Extract the [x, y] coordinate from the center of the cell holding the provided text.  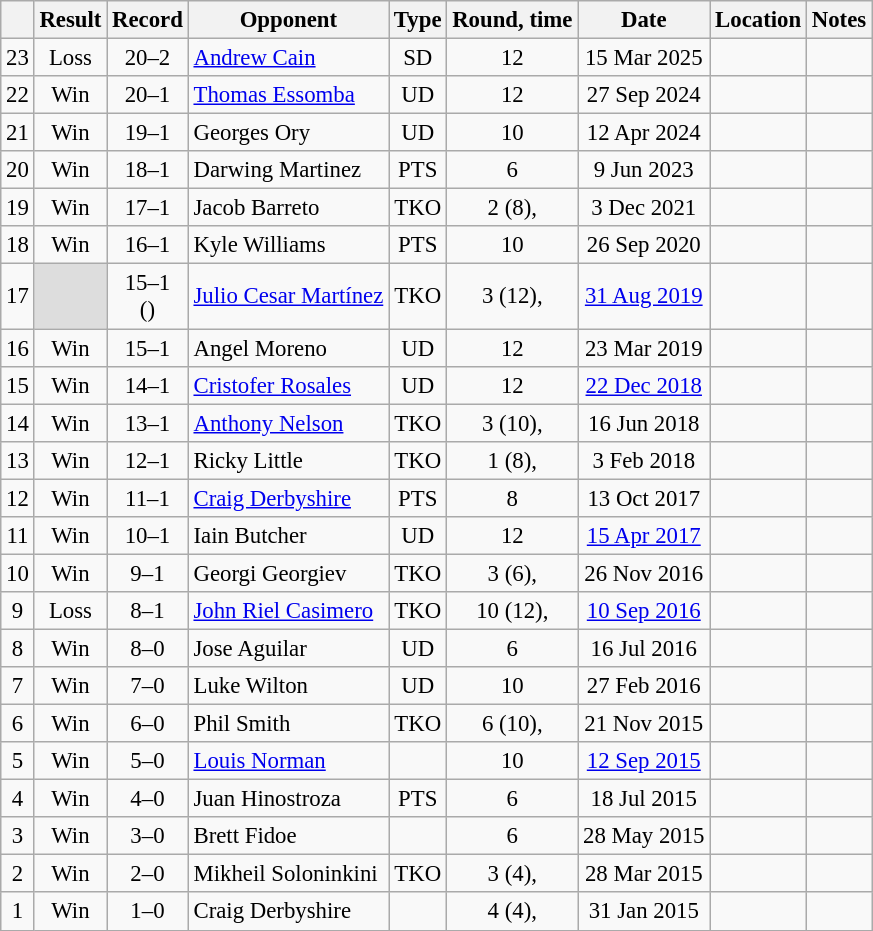
Georges Ory [288, 133]
12 Apr 2024 [644, 133]
Kyle Williams [288, 245]
Iain Butcher [288, 536]
15–1 [148, 348]
1 (8), [512, 460]
12–1 [148, 460]
9–1 [148, 573]
Ricky Little [288, 460]
16–1 [148, 245]
Andrew Cain [288, 58]
Notes [838, 20]
17 [18, 296]
4 [18, 799]
Juan Hinostroza [288, 799]
20–1 [148, 95]
10 (12), [512, 611]
2 [18, 874]
26 Nov 2016 [644, 573]
13 Oct 2017 [644, 498]
21 [18, 133]
Record [148, 20]
Jacob Barreto [288, 208]
11 [18, 536]
16 Jun 2018 [644, 423]
3 (12), [512, 296]
23 Mar 2019 [644, 348]
31 Aug 2019 [644, 296]
Louis Norman [288, 761]
20 [18, 170]
18–1 [148, 170]
Phil Smith [288, 724]
3 (4), [512, 874]
31 Jan 2015 [644, 912]
Anthony Nelson [288, 423]
Type [418, 20]
3 (6), [512, 573]
17–1 [148, 208]
1–0 [148, 912]
26 Sep 2020 [644, 245]
16 Jul 2016 [644, 648]
Brett Fidoe [288, 836]
16 [18, 348]
20–2 [148, 58]
15 Apr 2017 [644, 536]
21 Nov 2015 [644, 724]
9 [18, 611]
Julio Cesar Martínez [288, 296]
15 Mar 2025 [644, 58]
6 (10), [512, 724]
Angel Moreno [288, 348]
5–0 [148, 761]
3 Dec 2021 [644, 208]
13 [18, 460]
19 [18, 208]
Cristofer Rosales [288, 385]
7 [18, 686]
6–0 [148, 724]
18 Jul 2015 [644, 799]
9 Jun 2023 [644, 170]
SD [418, 58]
27 Feb 2016 [644, 686]
10 Sep 2016 [644, 611]
19–1 [148, 133]
4 (4), [512, 912]
18 [18, 245]
14 [18, 423]
Thomas Essomba [288, 95]
Opponent [288, 20]
28 Mar 2015 [644, 874]
Jose Aguilar [288, 648]
28 May 2015 [644, 836]
3–0 [148, 836]
13–1 [148, 423]
Result [70, 20]
Date [644, 20]
Luke Wilton [288, 686]
8–1 [148, 611]
23 [18, 58]
5 [18, 761]
22 [18, 95]
4–0 [148, 799]
15–1() [148, 296]
2–0 [148, 874]
7–0 [148, 686]
3 Feb 2018 [644, 460]
14–1 [148, 385]
Mikheil Soloninkini [288, 874]
Darwing Martinez [288, 170]
3 (10), [512, 423]
22 Dec 2018 [644, 385]
27 Sep 2024 [644, 95]
12 Sep 2015 [644, 761]
Location [758, 20]
3 [18, 836]
10–1 [148, 536]
11–1 [148, 498]
15 [18, 385]
John Riel Casimero [288, 611]
1 [18, 912]
Round, time [512, 20]
2 (8), [512, 208]
Georgi Georgiev [288, 573]
8–0 [148, 648]
